Extract the [x, y] coordinate from the center of the cell holding the provided text.  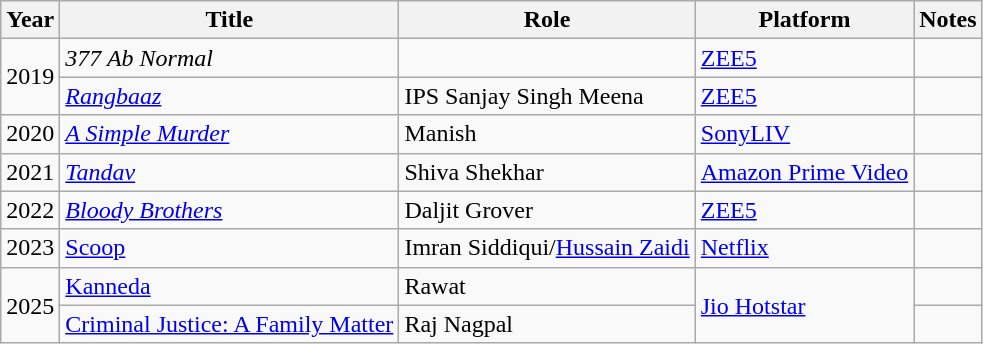
2021 [30, 172]
Amazon Prime Video [804, 172]
Jio Hotstar [804, 305]
Rawat [547, 286]
2025 [30, 305]
2020 [30, 134]
Role [547, 20]
Daljit Grover [547, 210]
2019 [30, 77]
377 Ab Normal [230, 58]
2023 [30, 248]
Title [230, 20]
IPS Sanjay Singh Meena [547, 96]
Year [30, 20]
Manish [547, 134]
Raj Nagpal [547, 324]
Criminal Justice: A Family Matter [230, 324]
A Simple Murder [230, 134]
Notes [948, 20]
Kanneda [230, 286]
Tandav [230, 172]
Bloody Brothers [230, 210]
Rangbaaz [230, 96]
Scoop [230, 248]
Imran Siddiqui/Hussain Zaidi [547, 248]
2022 [30, 210]
Netflix [804, 248]
Platform [804, 20]
Shiva Shekhar [547, 172]
SonyLIV [804, 134]
